Detect which cell encompasses the target text, then output its (X, Y) center coordinate. 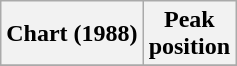
Peakposition (189, 34)
Chart (1988) (72, 34)
